Output the [x, y] coordinate of the center of the cell containing the given text.  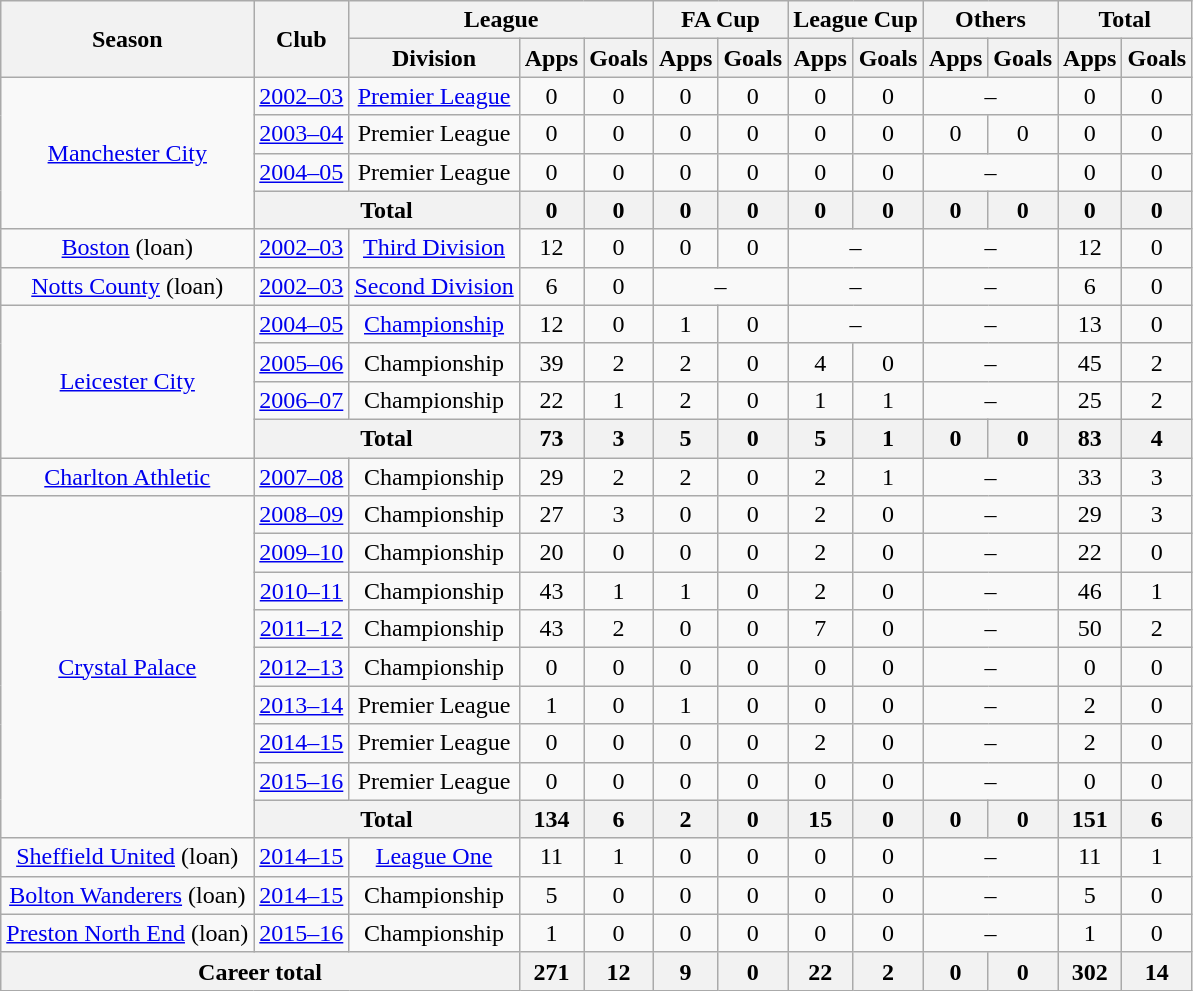
Charlton Athletic [128, 477]
2012–13 [302, 667]
Second Division [434, 286]
Bolton Wanderers (loan) [128, 895]
Others [990, 20]
League [502, 20]
14 [1157, 971]
Career total [260, 971]
83 [1090, 438]
33 [1090, 477]
Season [128, 39]
2008–09 [302, 515]
73 [551, 438]
2003–04 [302, 134]
League One [434, 857]
302 [1090, 971]
Sheffield United (loan) [128, 857]
27 [551, 515]
FA Cup [720, 20]
2013–14 [302, 705]
45 [1090, 362]
Club [302, 39]
2005–06 [302, 362]
15 [820, 819]
9 [685, 971]
20 [551, 553]
2007–08 [302, 477]
Boston (loan) [128, 248]
13 [1090, 324]
50 [1090, 629]
25 [1090, 400]
134 [551, 819]
Preston North End (loan) [128, 933]
7 [820, 629]
2006–07 [302, 400]
Third Division [434, 248]
151 [1090, 819]
46 [1090, 591]
39 [551, 362]
2010–11 [302, 591]
Crystal Palace [128, 668]
Division [434, 58]
Notts County (loan) [128, 286]
2011–12 [302, 629]
Manchester City [128, 153]
League Cup [856, 20]
271 [551, 971]
Leicester City [128, 381]
2009–10 [302, 553]
